Provide the (x, y) coordinate of the cell's center where the given text is located.  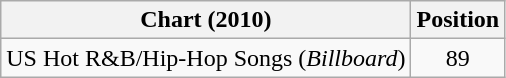
Chart (2010) (206, 20)
Position (458, 20)
89 (458, 58)
US Hot R&B/Hip-Hop Songs (Billboard) (206, 58)
